Locate the cell with the specified text and output its [X, Y] center coordinate. 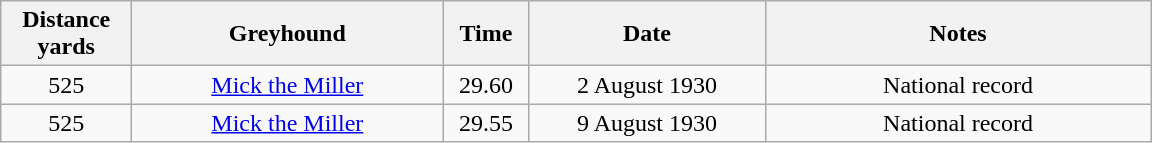
29.60 [486, 85]
2 August 1930 [647, 85]
Notes [958, 34]
Distanceyards [66, 34]
9 August 1930 [647, 123]
Date [647, 34]
Greyhound [288, 34]
29.55 [486, 123]
Time [486, 34]
